Return [X, Y] of the center of cell containing provided text 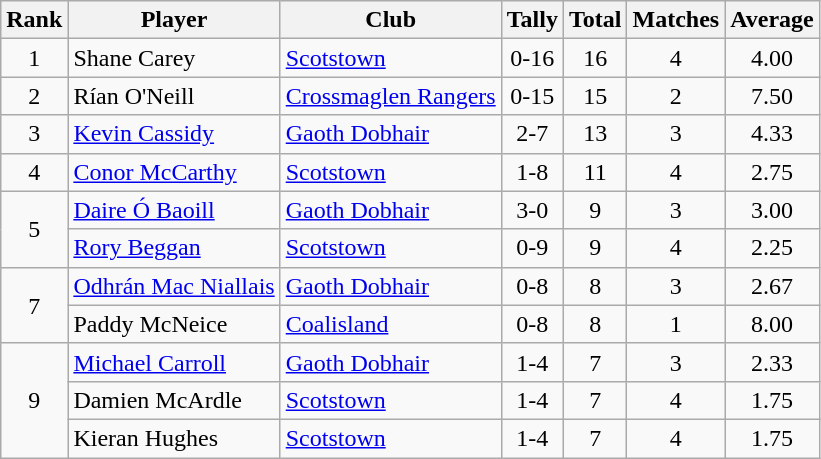
0-9 [532, 248]
Tally [532, 20]
Rank [34, 20]
2.33 [772, 362]
Club [390, 20]
Rory Beggan [174, 248]
Paddy McNeice [174, 324]
Matches [676, 20]
Kevin Cassidy [174, 134]
4.33 [772, 134]
8.00 [772, 324]
2.25 [772, 248]
Total [595, 20]
7.50 [772, 96]
Rían O'Neill [174, 96]
Odhrán Mac Niallais [174, 286]
Kieran Hughes [174, 438]
16 [595, 58]
2.67 [772, 286]
Average [772, 20]
4.00 [772, 58]
Coalisland [390, 324]
Daire Ó Baoill [174, 210]
5 [34, 229]
1-8 [532, 172]
0-15 [532, 96]
0-16 [532, 58]
2.75 [772, 172]
3-0 [532, 210]
Damien McArdle [174, 400]
Player [174, 20]
15 [595, 96]
Conor McCarthy [174, 172]
Michael Carroll [174, 362]
Crossmaglen Rangers [390, 96]
2-7 [532, 134]
13 [595, 134]
11 [595, 172]
3.00 [772, 210]
Shane Carey [174, 58]
